Locate the cell with the specified text and output its [X, Y] center coordinate. 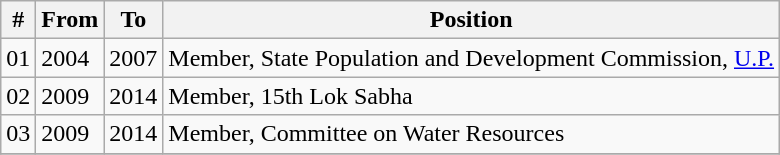
Member, 15th Lok Sabha [472, 96]
2007 [134, 58]
02 [18, 96]
Position [472, 20]
2004 [70, 58]
Member, Committee on Water Resources [472, 134]
01 [18, 58]
# [18, 20]
From [70, 20]
03 [18, 134]
Member, State Population and Development Commission, U.P. [472, 58]
To [134, 20]
